Identify which cell holds the provided text, then report its (x, y) central coordinate. 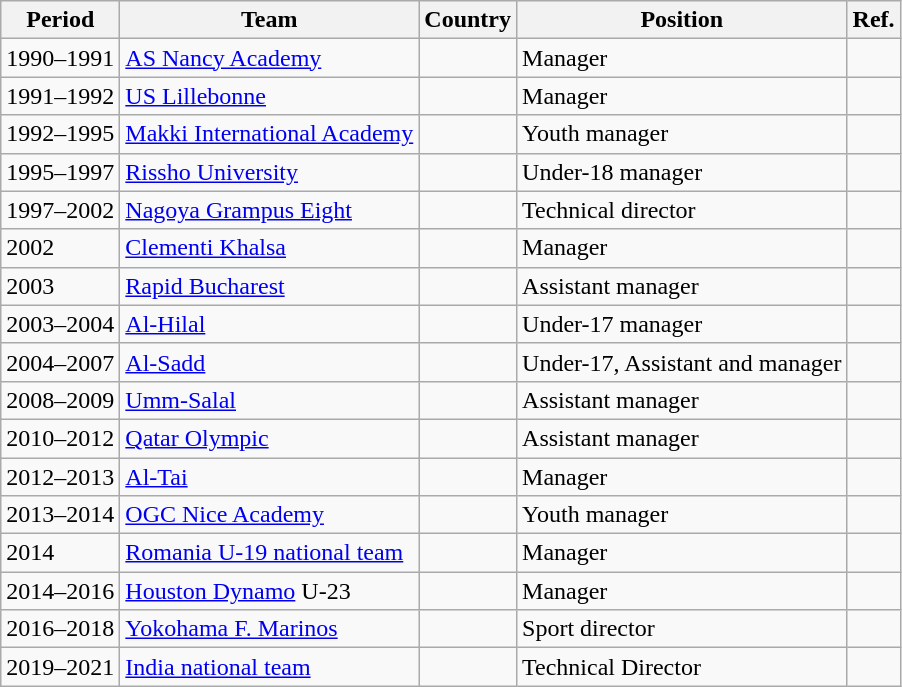
1992–1995 (60, 134)
Under-17, Assistant and manager (682, 362)
Clementi Khalsa (270, 248)
2008–2009 (60, 400)
2002 (60, 248)
Makki International Academy (270, 134)
1990–1991 (60, 58)
Rapid Bucharest (270, 286)
Romania U-19 national team (270, 553)
2012–2013 (60, 477)
Yokohama F. Marinos (270, 629)
2003 (60, 286)
Al-Sadd (270, 362)
1995–1997 (60, 172)
Technical Director (682, 667)
Team (270, 20)
2004–2007 (60, 362)
OGC Nice Academy (270, 515)
Under-17 manager (682, 324)
2013–2014 (60, 515)
Qatar Olympic (270, 438)
Period (60, 20)
2019–2021 (60, 667)
Rissho University (270, 172)
2014–2016 (60, 591)
US Lillebonne (270, 96)
1997–2002 (60, 210)
India national team (270, 667)
Houston Dynamo U-23 (270, 591)
Al-Hilal (270, 324)
Umm-Salal (270, 400)
2010–2012 (60, 438)
Nagoya Grampus Eight (270, 210)
2014 (60, 553)
Position (682, 20)
Al-Tai (270, 477)
AS Nancy Academy (270, 58)
Technical director (682, 210)
2003–2004 (60, 324)
Under-18 manager (682, 172)
Ref. (874, 20)
1991–1992 (60, 96)
Country (468, 20)
Sport director (682, 629)
2016–2018 (60, 629)
